Pinpoint the cell where the given text exists, returning its (X, Y) midpoint coordinate. 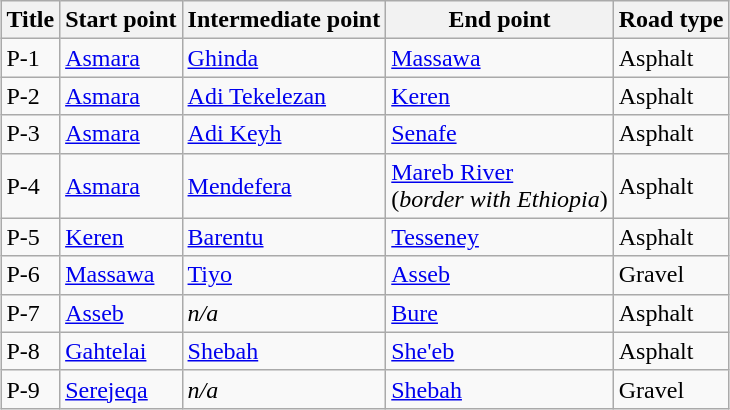
Tiyo (284, 275)
Senafe (500, 134)
Tesseney (500, 237)
P-2 (30, 96)
She'eb (500, 351)
Title (30, 20)
P-3 (30, 134)
Road type (671, 20)
Bure (500, 313)
P-5 (30, 237)
Ghinda (284, 58)
P-8 (30, 351)
Serejeqa (121, 389)
Mareb River(border with Ethiopia) (500, 186)
P-1 (30, 58)
P-6 (30, 275)
Gahtelai (121, 351)
Adi Tekelezan (284, 96)
Start point (121, 20)
Barentu (284, 237)
Intermediate point (284, 20)
P-4 (30, 186)
P-7 (30, 313)
Adi Keyh (284, 134)
P-9 (30, 389)
Mendefera (284, 186)
End point (500, 20)
